Return (x, y) of the center of cell containing provided text 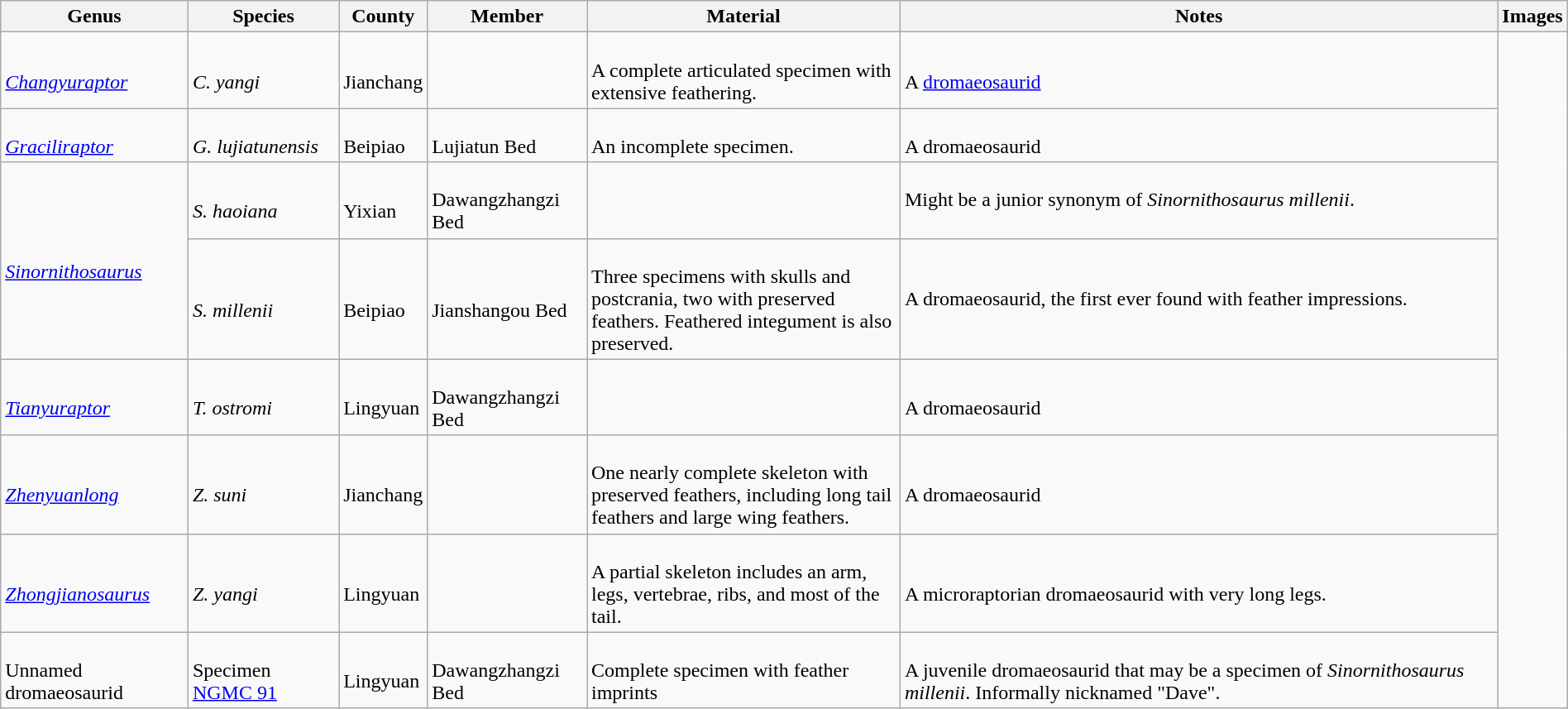
Zhenyuanlong (94, 485)
Images (1532, 17)
Unnamed dromaeosaurid (94, 670)
A juvenile dromaeosaurid that may be a specimen of Sinornithosaurus millenii. Informally nicknamed "Dave". (1198, 670)
Material (744, 17)
A complete articulated specimen with extensive feathering. (744, 70)
C. yangi (263, 70)
Might be a junior synonym of Sinornithosaurus millenii. (1198, 200)
County (384, 17)
S. haoiana (263, 200)
S. millenii (263, 299)
A dromaeosaurid, the first ever found with feather impressions. (1198, 299)
Zhongjianosaurus (94, 582)
T. ostromi (263, 397)
Z. suni (263, 485)
Sinornithosaurus (94, 261)
Z. yangi (263, 582)
One nearly complete skeleton with preserved feathers, including long tail feathers and large wing feathers. (744, 485)
An incomplete specimen. (744, 136)
Member (508, 17)
Three specimens with skulls and postcrania, two with preserved feathers. Feathered integument is also preserved. (744, 299)
Graciliraptor (94, 136)
Complete specimen with feather imprints (744, 670)
A partial skeleton includes an arm, legs, vertebrae, ribs, and most of the tail. (744, 582)
Species (263, 17)
Notes (1198, 17)
G. lujiatunensis (263, 136)
Lujiatun Bed (508, 136)
Specimen NGMC 91 (263, 670)
Jianshangou Bed (508, 299)
Changyuraptor (94, 70)
Genus (94, 17)
Yixian (384, 200)
Tianyuraptor (94, 397)
A microraptorian dromaeosaurid with very long legs. (1198, 582)
